Pinpoint the cell where the given text exists, returning its [x, y] midpoint coordinate. 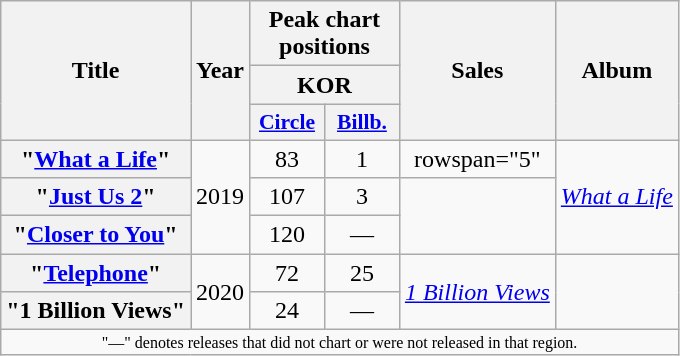
"Closer to You" [96, 235]
1 Billion Views [477, 292]
Circle [288, 122]
Peak chart positions [325, 34]
"Just Us 2" [96, 197]
KOR [325, 85]
3 [362, 197]
Year [220, 70]
107 [288, 197]
Sales [477, 70]
1 [362, 159]
Album [616, 70]
What a Life [616, 197]
"—" denotes releases that did not chart or were not released in that region. [340, 342]
Title [96, 70]
24 [288, 311]
2020 [220, 292]
"Telephone" [96, 273]
rowspan="5" [477, 159]
25 [362, 273]
"What a Life" [96, 159]
72 [288, 273]
83 [288, 159]
Billb. [362, 122]
120 [288, 235]
2019 [220, 197]
"1 Billion Views" [96, 311]
